Return [x, y] of the center of cell containing provided text 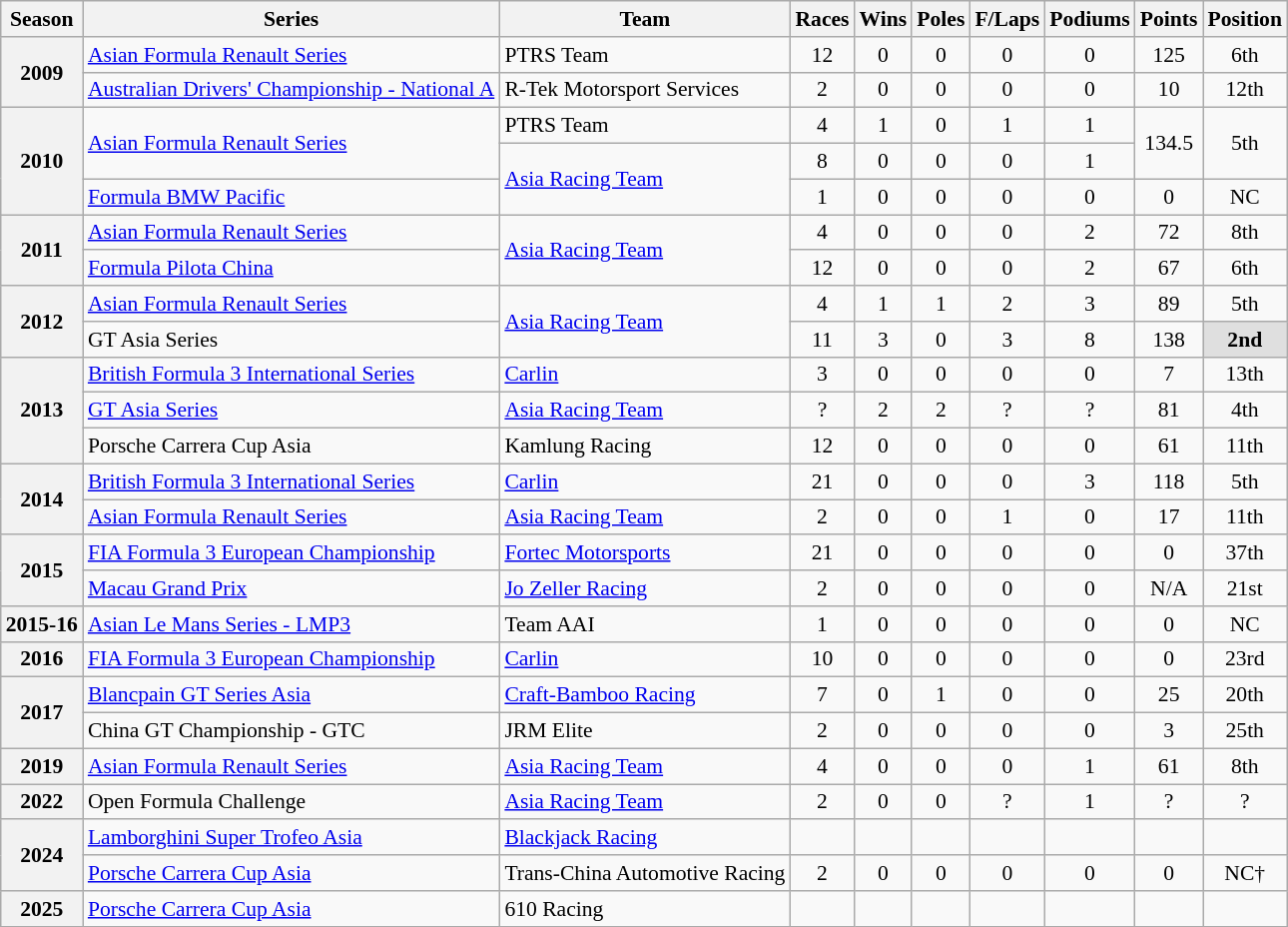
2019 [42, 766]
Macau Grand Prix [292, 588]
Points [1169, 19]
N/A [1169, 588]
Formula BMW Pacific [292, 197]
R-Tek Motorsport Services [645, 90]
21st [1244, 588]
Lamborghini Super Trofeo Asia [292, 838]
2009 [42, 72]
Races [822, 19]
Podiums [1090, 19]
Position [1244, 19]
20th [1244, 695]
134.5 [1169, 144]
67 [1169, 269]
Formula Pilota China [292, 269]
2013 [42, 410]
Poles [941, 19]
Australian Drivers' Championship - National A [292, 90]
China GT Championship - GTC [292, 731]
Fortec Motorsports [645, 553]
JRM Elite [645, 731]
2014 [42, 499]
2011 [42, 250]
118 [1169, 481]
25th [1244, 731]
2nd [1244, 340]
Series [292, 19]
2024 [42, 855]
37th [1244, 553]
125 [1169, 55]
2015 [42, 571]
2015-16 [42, 624]
610 Racing [645, 909]
Open Formula Challenge [292, 802]
2017 [42, 713]
13th [1244, 375]
11 [822, 340]
Wins [884, 19]
2025 [42, 909]
2016 [42, 659]
NC† [1244, 873]
Blackjack Racing [645, 838]
89 [1169, 304]
81 [1169, 411]
F/Laps [1006, 19]
Jo Zeller Racing [645, 588]
Kamlung Racing [645, 447]
138 [1169, 340]
23rd [1244, 659]
72 [1169, 233]
Blancpain GT Series Asia [292, 695]
17 [1169, 517]
2022 [42, 802]
12th [1244, 90]
2010 [42, 162]
Team AAI [645, 624]
2012 [42, 322]
Trans-China Automotive Racing [645, 873]
Team [645, 19]
25 [1169, 695]
4th [1244, 411]
Season [42, 19]
Craft-Bamboo Racing [645, 695]
Asian Le Mans Series - LMP3 [292, 624]
